Search for the cell housing the specified text and yield its (x, y) center coordinate. 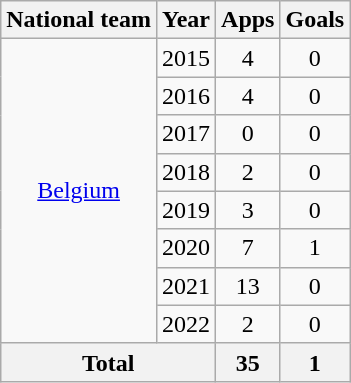
3 (248, 210)
Goals (315, 20)
2015 (186, 58)
2020 (186, 248)
Belgium (79, 191)
National team (79, 20)
2018 (186, 172)
Total (108, 362)
35 (248, 362)
2019 (186, 210)
13 (248, 286)
7 (248, 248)
2021 (186, 286)
Apps (248, 20)
2017 (186, 134)
2016 (186, 96)
Year (186, 20)
2022 (186, 324)
